Capture the cell that displays the provided text and extract its (X, Y) central coordinate. 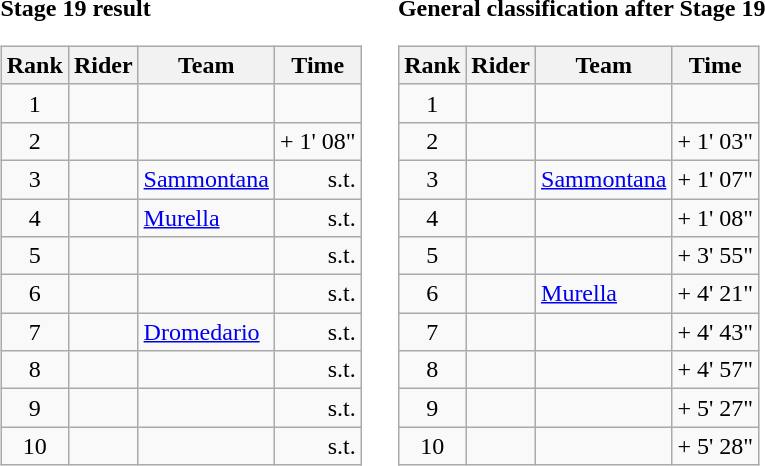
+ 4' 57" (716, 370)
+ 1' 03" (716, 141)
Dromedario (206, 332)
+ 4' 43" (716, 332)
+ 1' 07" (716, 179)
+ 5' 28" (716, 446)
+ 5' 27" (716, 408)
+ 3' 55" (716, 256)
+ 4' 21" (716, 294)
